Determine the (X, Y) coordinate at the center of the cell enclosing the given text.  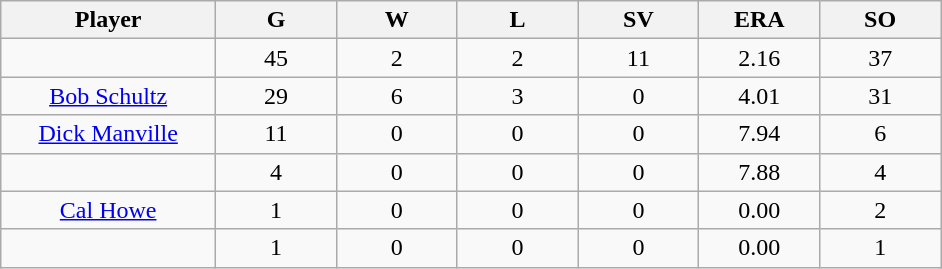
3 (518, 96)
37 (880, 58)
SV (638, 20)
SO (880, 20)
Dick Manville (108, 134)
Player (108, 20)
45 (276, 58)
7.88 (760, 172)
L (518, 20)
ERA (760, 20)
W (396, 20)
Bob Schultz (108, 96)
7.94 (760, 134)
31 (880, 96)
G (276, 20)
29 (276, 96)
2.16 (760, 58)
4.01 (760, 96)
Cal Howe (108, 210)
